Output the (X, Y) coordinate of the center of the cell containing the given text.  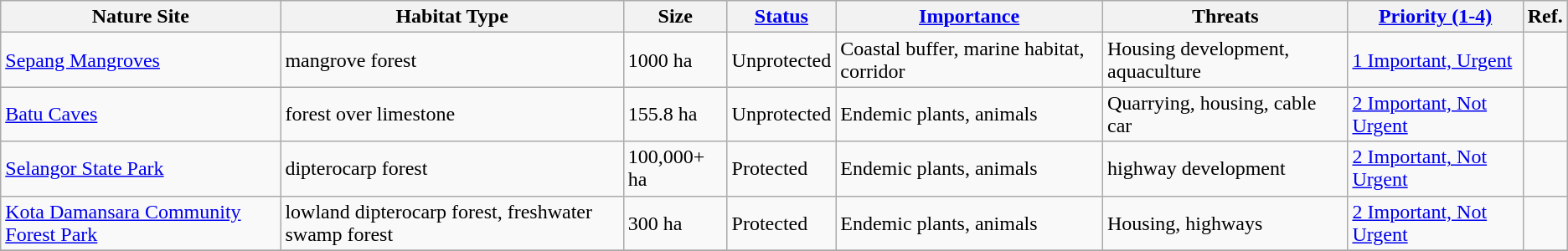
1 Important, Urgent (1436, 60)
forest over limestone (452, 114)
Threats (1225, 17)
1000 ha (675, 60)
Status (781, 17)
Habitat Type (452, 17)
lowland dipterocarp forest, freshwater swamp forest (452, 223)
Nature Site (141, 17)
300 ha (675, 223)
Housing, highways (1225, 223)
155.8 ha (675, 114)
Housing development, aquaculture (1225, 60)
mangrove forest (452, 60)
highway development (1225, 169)
Quarrying, housing, cable car (1225, 114)
Selangor State Park (141, 169)
Kota Damansara Community Forest Park (141, 223)
Ref. (1545, 17)
Batu Caves (141, 114)
Sepang Mangroves (141, 60)
dipterocarp forest (452, 169)
Priority (1-4) (1436, 17)
Coastal buffer, marine habitat, corridor (970, 60)
Importance (970, 17)
Size (675, 17)
100,000+ ha (675, 169)
